Capture the cell that displays the provided text and extract its (x, y) central coordinate. 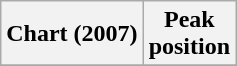
Peakposition (189, 34)
Chart (2007) (72, 34)
